Output the (x, y) coordinate of the center of the cell containing the given text.  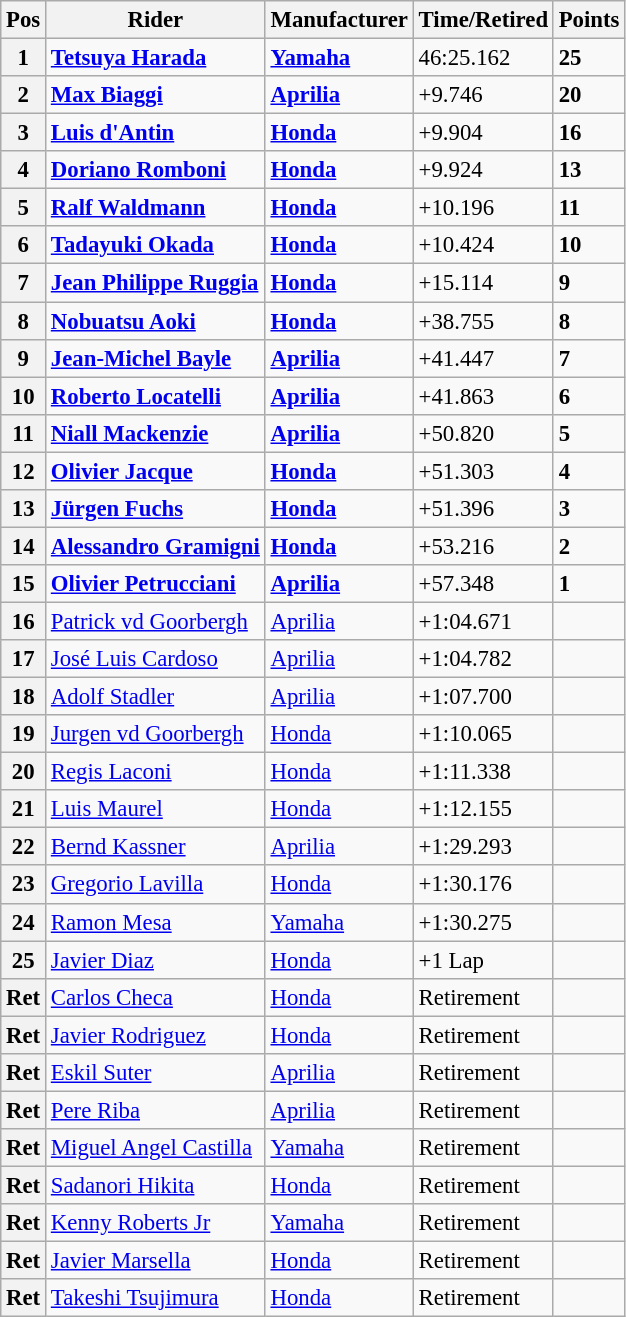
Points (588, 20)
+1:29.293 (483, 847)
14 (24, 546)
Javier Rodriguez (156, 1035)
+50.820 (483, 433)
Bernd Kassner (156, 847)
Max Biaggi (156, 95)
+53.216 (483, 546)
+57.348 (483, 584)
Pos (24, 20)
Jürgen Fuchs (156, 509)
Tetsuya Harada (156, 58)
Carlos Checa (156, 997)
+51.303 (483, 471)
24 (24, 922)
22 (24, 847)
46:25.162 (483, 58)
+1:07.700 (483, 697)
Jurgen vd Goorbergh (156, 734)
15 (24, 584)
Olivier Jacque (156, 471)
Luis d'Antin (156, 133)
+1:11.338 (483, 772)
Regis Laconi (156, 772)
+41.447 (483, 358)
Ramon Mesa (156, 922)
+1:10.065 (483, 734)
Nobuatsu Aoki (156, 321)
Time/Retired (483, 20)
+9.746 (483, 95)
+9.924 (483, 170)
Doriano Romboni (156, 170)
Alessandro Gramigni (156, 546)
Gregorio Lavilla (156, 885)
Manufacturer (339, 20)
+9.904 (483, 133)
Sadanori Hikita (156, 1185)
17 (24, 659)
Kenny Roberts Jr (156, 1223)
+41.863 (483, 396)
+1:04.671 (483, 621)
José Luis Cardoso (156, 659)
18 (24, 697)
Javier Marsella (156, 1261)
Rider (156, 20)
Ralf Waldmann (156, 208)
Niall Mackenzie (156, 433)
Adolf Stadler (156, 697)
Tadayuki Okada (156, 245)
+51.396 (483, 509)
+10.424 (483, 245)
Javier Diaz (156, 960)
+38.755 (483, 321)
Luis Maurel (156, 809)
+15.114 (483, 283)
+10.196 (483, 208)
Patrick vd Goorbergh (156, 621)
21 (24, 809)
+1 Lap (483, 960)
Jean Philippe Ruggia (156, 283)
Jean-Michel Bayle (156, 358)
23 (24, 885)
+1:30.176 (483, 885)
Eskil Suter (156, 1073)
+1:30.275 (483, 922)
Takeshi Tsujimura (156, 1298)
12 (24, 471)
+1:12.155 (483, 809)
Olivier Petrucciani (156, 584)
Roberto Locatelli (156, 396)
+1:04.782 (483, 659)
19 (24, 734)
Pere Riba (156, 1110)
Miguel Angel Castilla (156, 1148)
